Capture the cell that displays the provided text and extract its [X, Y] central coordinate. 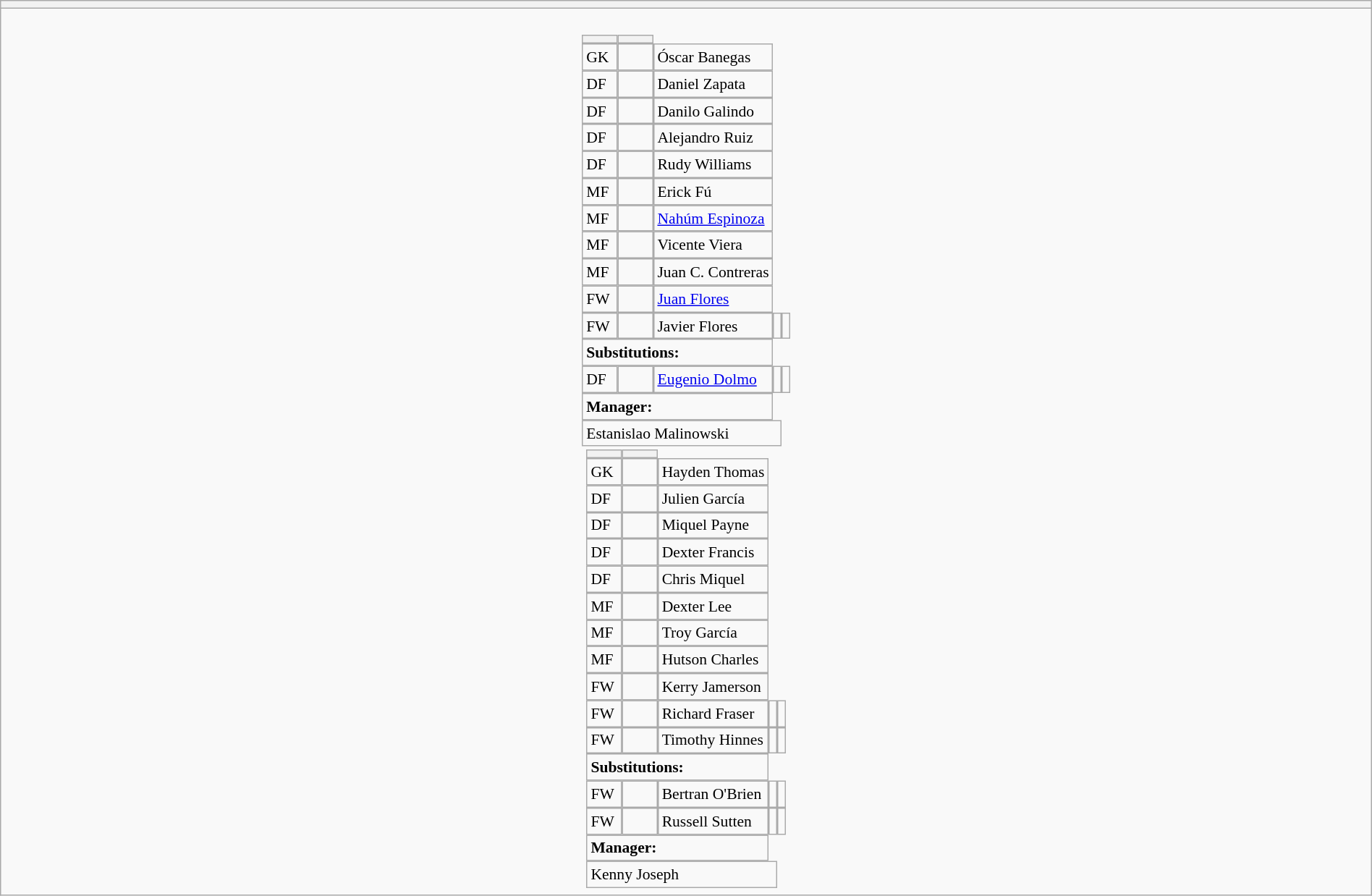
Daniel Zapata [713, 84]
Richard Fraser [713, 714]
Estanislao Malinowski [682, 433]
Vicente Viera [713, 245]
Hutson Charles [713, 660]
Juan C. Contreras [713, 272]
Alejandro Ruiz [713, 138]
Troy García [713, 633]
Chris Miquel [713, 579]
Bertran O'Brien [713, 795]
Miquel Payne [713, 525]
Juan Flores [713, 298]
Danilo Galindo [713, 111]
Erick Fú [713, 191]
Óscar Banegas [713, 56]
Dexter Lee [713, 607]
Dexter Francis [713, 551]
Nahúm Espinoza [713, 219]
Kenny Joseph [682, 874]
Eugenio Dolmo [713, 379]
Russell Sutten [713, 821]
Kerry Jamerson [713, 686]
Timothy Hinnes [713, 740]
Rudy Williams [713, 165]
Julien García [713, 498]
Hayden Thomas [713, 472]
Javier Flores [713, 326]
